Extract the [x, y] coordinate from the center of the cell holding the provided text.  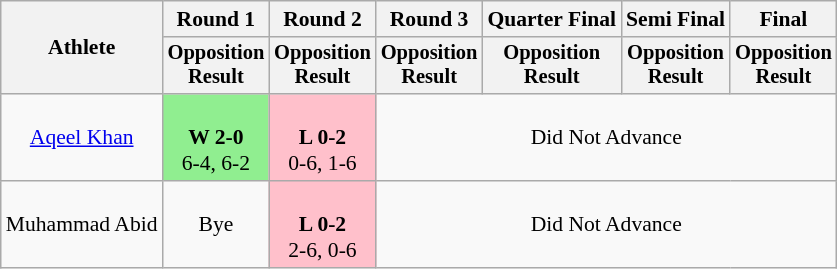
W 2-06-4, 6-2 [216, 138]
Athlete [82, 48]
Round 3 [430, 19]
Bye [216, 224]
Semi Final [676, 19]
Muhammad Abid [82, 224]
Round 2 [322, 19]
L 0-20-6, 1-6 [322, 138]
Quarter Final [552, 19]
Final [784, 19]
Round 1 [216, 19]
Aqeel Khan [82, 138]
L 0-22-6, 0-6 [322, 224]
